Locate the cell with the specified text and output its [x, y] center coordinate. 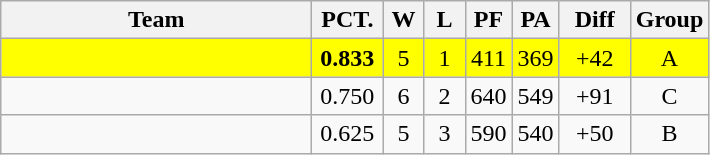
6 [404, 96]
A [670, 58]
640 [488, 96]
411 [488, 58]
3 [444, 134]
1 [444, 58]
+91 [594, 96]
B [670, 134]
0.750 [348, 96]
PCT. [348, 20]
540 [536, 134]
+42 [594, 58]
369 [536, 58]
C [670, 96]
PF [488, 20]
L [444, 20]
Group [670, 20]
W [404, 20]
Diff [594, 20]
Team [156, 20]
590 [488, 134]
0.833 [348, 58]
+50 [594, 134]
2 [444, 96]
PA [536, 20]
0.625 [348, 134]
549 [536, 96]
